Output the (X, Y) coordinate of the center of the cell containing the given text.  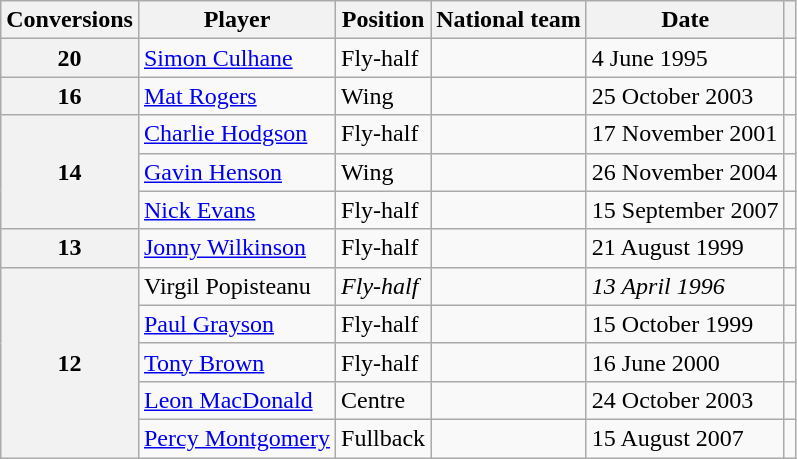
Date (685, 20)
4 June 1995 (685, 58)
20 (70, 58)
16 June 2000 (685, 362)
15 October 1999 (685, 324)
12 (70, 362)
Fullback (384, 438)
Centre (384, 400)
Conversions (70, 20)
13 (70, 248)
15 August 2007 (685, 438)
Percy Montgomery (236, 438)
Paul Grayson (236, 324)
Simon Culhane (236, 58)
25 October 2003 (685, 96)
Leon MacDonald (236, 400)
Mat Rogers (236, 96)
24 October 2003 (685, 400)
Tony Brown (236, 362)
Nick Evans (236, 210)
26 November 2004 (685, 172)
16 (70, 96)
Virgil Popisteanu (236, 286)
17 November 2001 (685, 134)
Player (236, 20)
Jonny Wilkinson (236, 248)
14 (70, 172)
13 April 1996 (685, 286)
Charlie Hodgson (236, 134)
Position (384, 20)
15 September 2007 (685, 210)
Gavin Henson (236, 172)
21 August 1999 (685, 248)
National team (509, 20)
